Capture the cell that displays the provided text and extract its [X, Y] central coordinate. 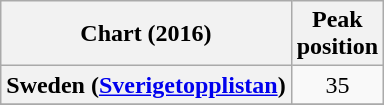
Chart (2016) [146, 34]
35 [337, 85]
Peakposition [337, 34]
Sweden (Sverigetopplistan) [146, 85]
